Determine the (X, Y) coordinate at the center of the cell enclosing the given text.  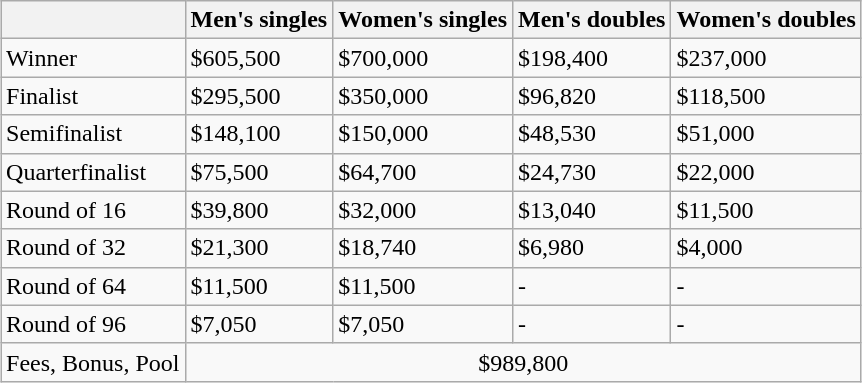
$48,530 (592, 134)
$198,400 (592, 58)
Round of 96 (93, 324)
Finalist (93, 96)
$24,730 (592, 172)
$22,000 (766, 172)
$118,500 (766, 96)
Round of 64 (93, 286)
$148,100 (259, 134)
$237,000 (766, 58)
$39,800 (259, 210)
$350,000 (423, 96)
$605,500 (259, 58)
$32,000 (423, 210)
$989,800 (523, 362)
$13,040 (592, 210)
Women's doubles (766, 20)
$6,980 (592, 248)
$150,000 (423, 134)
Men's singles (259, 20)
$4,000 (766, 248)
Semifinalist (93, 134)
Quarterfinalist (93, 172)
Women's singles (423, 20)
Round of 16 (93, 210)
$18,740 (423, 248)
$295,500 (259, 96)
Winner (93, 58)
$64,700 (423, 172)
Men's doubles (592, 20)
$21,300 (259, 248)
Fees, Bonus, Pool (93, 362)
$75,500 (259, 172)
$51,000 (766, 134)
$700,000 (423, 58)
$96,820 (592, 96)
Round of 32 (93, 248)
